Provide the (X, Y) coordinate of the cell's center where the given text is located.  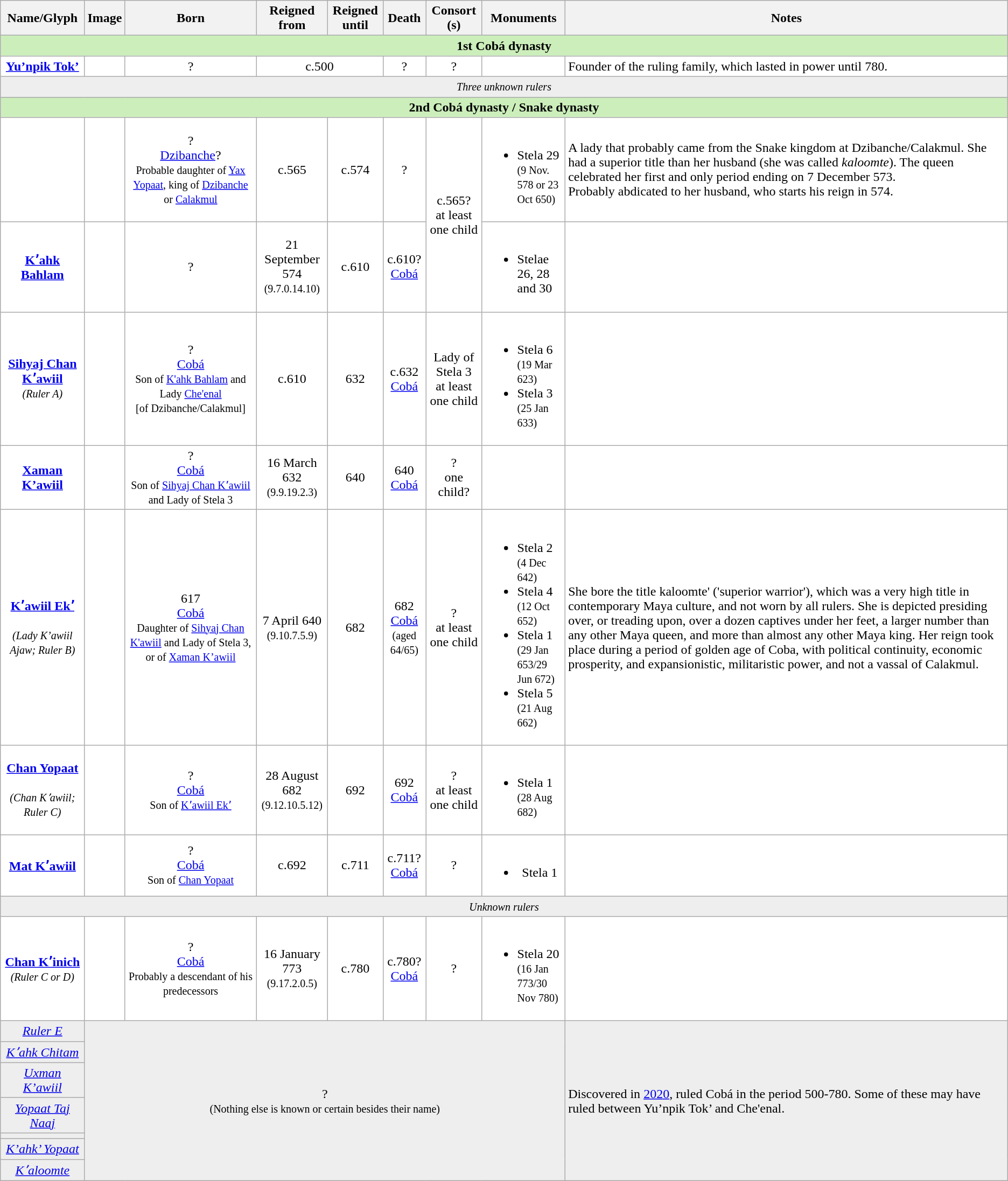
c.692 (292, 865)
632 (355, 379)
?one child? (454, 477)
640 (355, 477)
Reigned from (292, 18)
682Cobá(aged 64/65) (404, 627)
Stela 1 (523, 865)
Founder of the ruling family, which lasted in power until 780. (787, 66)
Death (404, 18)
Kʼahk Bahlam (43, 267)
?Dzibanche?Probable daughter of Yax Yopaat, king of Dzibanche or Calakmul (191, 170)
?CobáSon of Chan Yopaat (191, 865)
640Cobá (404, 477)
Yopaat Taj Naaj (43, 1115)
16 January 773(9.17.2.0.5) (292, 969)
Xaman K’awiil (43, 477)
692 (355, 789)
c.610?Cobá (404, 267)
Uxman K’awiil (43, 1080)
c.632Cobá (404, 379)
Ruler E (43, 1031)
c.780?Cobá (404, 969)
Stela 20(16 Jan 773/30 Nov 780) (523, 969)
Image (104, 18)
?CobáProbably a descendant of his predecessors (191, 969)
Kʼaloomte (43, 1170)
Sihyaj Chan Kʼawiil(Ruler A) (43, 379)
K’ahk’ Yopaat (43, 1149)
Name/Glyph (43, 18)
Three unknown rulers (504, 87)
692Cobá (404, 789)
Stela 1(28 Aug 682) (523, 789)
Kʼawiil Ekʼ(Lady K’awiil Ajaw; Ruler B) (43, 627)
?CobáSon of Sihyaj Chan Kʼawiil and Lady of Stela 3 (191, 477)
Stela 2(4 Dec 642)Stela 4(12 Oct 652)Stela 1(29 Jan 653/29 Jun 672)Stela 5(21 Aug 662) (523, 627)
c.711 (355, 865)
Consort (s) (454, 18)
?CobáSon of K'ahk Bahlam and Lady Che'enal [of Dzibanche/Calakmul] (191, 379)
Unknown rulers (504, 906)
2nd Cobá dynasty / Snake dynasty (504, 107)
Stela 29(9 Nov. 578 or 23 Oct 650) (523, 170)
c.574 (355, 170)
Kʼahk Chitam (43, 1052)
c.500 (320, 66)
16 March 632(9.9.19.2.3) (292, 477)
Mat Kʼawiil (43, 865)
682 (355, 627)
Stela 6(19 Mar 623)Stela 3(25 Jan 633) (523, 379)
Notes (787, 18)
1st Cobá dynasty (504, 46)
c.565?at least one child (454, 214)
?(Nothing else is known or certain besides their name) (325, 1101)
617CobáDaughter of Sihyaj Chan K'awiil and Lady of Stela 3, or of Xaman K’awiil (191, 627)
Stelae 26, 28 and 30 (523, 267)
Monuments (523, 18)
Reigned until (355, 18)
21 September 574(9.7.0.14.10) (292, 267)
Lady of Stela 3at least one child (454, 379)
7 April 640(9.10.7.5.9) (292, 627)
c.711?Cobá (404, 865)
Chan Yopaat(Chan Kʼawiil; Ruler C) (43, 789)
Yu’npik Tok’ (43, 66)
Discovered in 2020, ruled Cobá in the period 500-780. Some of these may have ruled between Yu’npik Tok’ and Che'enal. (787, 1101)
c.780 (355, 969)
Chan Kʼinich(Ruler C or D) (43, 969)
c.565 (292, 170)
28 August 682(9.12.10.5.12) (292, 789)
Born (191, 18)
?CobáSon of Kʼawiil Ekʼ (191, 789)
